Capture the cell that displays the provided text and extract its [X, Y] central coordinate. 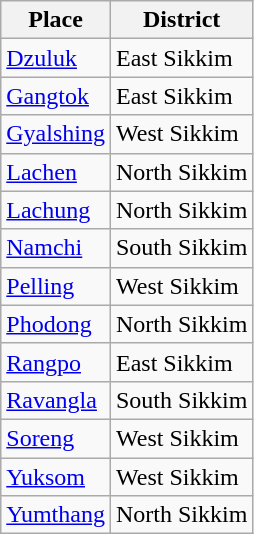
Dzuluk [56, 58]
Namchi [56, 248]
Ravangla [56, 400]
Yumthang [56, 515]
Gangtok [56, 96]
Gyalshing [56, 134]
Yuksom [56, 477]
Rangpo [56, 362]
Lachen [56, 172]
Phodong [56, 324]
Soreng [56, 438]
Pelling [56, 286]
Place [56, 20]
District [181, 20]
Lachung [56, 210]
